Return (X, Y) of the center of cell containing provided text 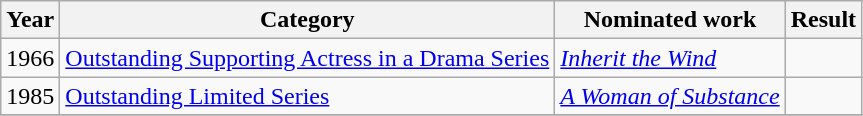
Year (30, 20)
Inherit the Wind (670, 58)
Result (823, 20)
A Woman of Substance (670, 96)
Category (308, 20)
Outstanding Limited Series (308, 96)
1985 (30, 96)
1966 (30, 58)
Outstanding Supporting Actress in a Drama Series (308, 58)
Nominated work (670, 20)
